Capture the cell that displays the provided text and extract its [x, y] central coordinate. 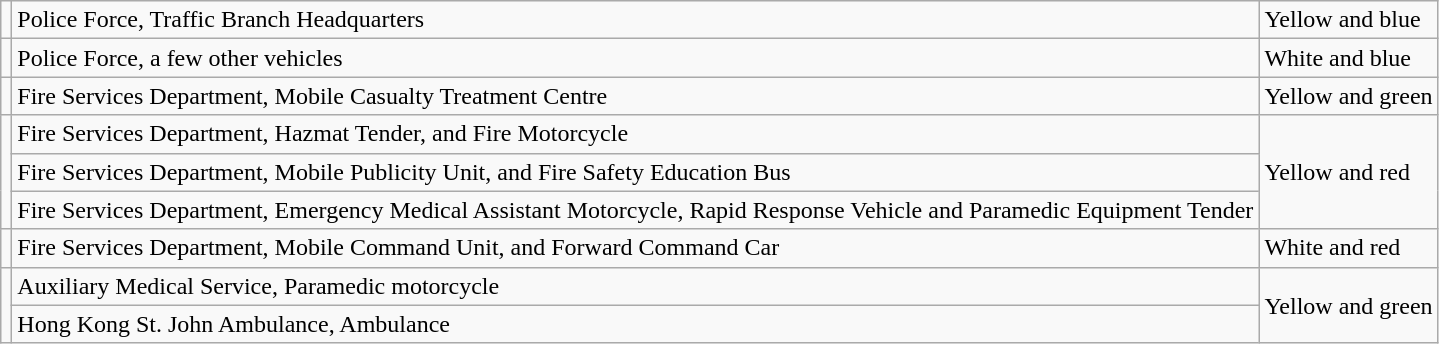
Police Force, a few other vehicles [636, 58]
Hong Kong St. John Ambulance, Ambulance [636, 324]
Fire Services Department, Emergency Medical Assistant Motorcycle, Rapid Response Vehicle and Paramedic Equipment Tender [636, 210]
Fire Services Department, Hazmat Tender, and Fire Motorcycle [636, 134]
Fire Services Department, Mobile Publicity Unit, and Fire Safety Education Bus [636, 172]
Fire Services Department, Mobile Casualty Treatment Centre [636, 96]
Yellow and red [1348, 172]
Police Force, Traffic Branch Headquarters [636, 20]
Auxiliary Medical Service, Paramedic motorcycle [636, 286]
Yellow and blue [1348, 20]
White and red [1348, 248]
White and blue [1348, 58]
Fire Services Department, Mobile Command Unit, and Forward Command Car [636, 248]
